From the cell containing the given text, extract its center point as (X, Y) coordinate. 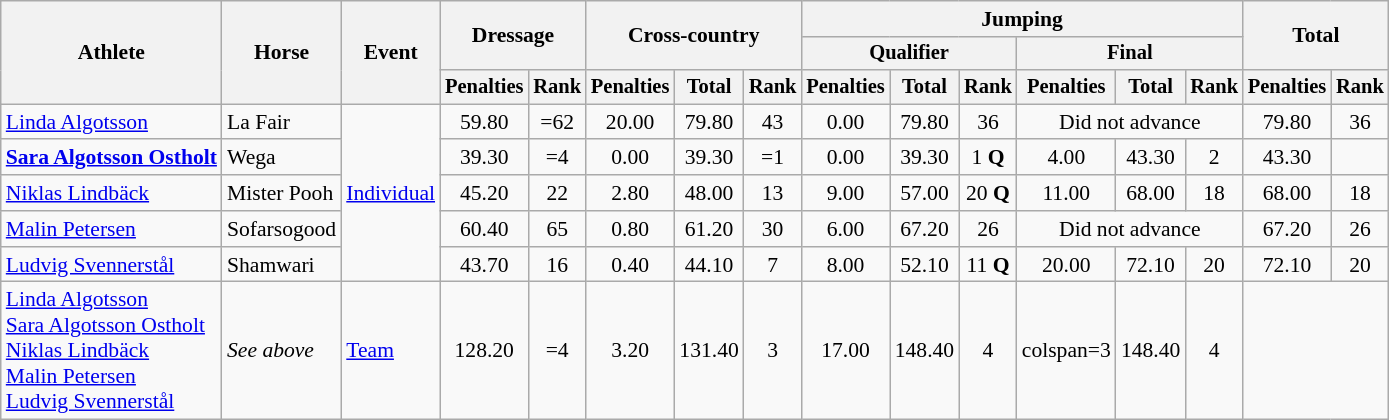
43.70 (484, 265)
=62 (557, 122)
Individual (390, 193)
45.20 (484, 193)
128.20 (484, 351)
3 (773, 351)
22 (557, 193)
Shamwari (282, 265)
3.20 (630, 351)
61.20 (708, 229)
Dressage (513, 36)
See above (282, 351)
52.10 (924, 265)
Wega (282, 158)
1 Q (988, 158)
44.10 (708, 265)
60.40 (484, 229)
131.40 (708, 351)
Sara Algotsson Ostholt (112, 158)
6.00 (845, 229)
30 (773, 229)
57.00 (924, 193)
16 (557, 265)
59.80 (484, 122)
65 (557, 229)
4.00 (1066, 158)
0.40 (630, 265)
colspan=3 (1066, 351)
2.80 (630, 193)
8.00 (845, 265)
Jumping (1022, 19)
0.80 (630, 229)
11.00 (1066, 193)
Cross-country (694, 36)
Ludvig Svennerstål (112, 265)
Linda AlgotssonSara Algotsson OstholtNiklas LindbäckMalin PetersenLudvig Svennerstål (112, 351)
7 (773, 265)
La Fair (282, 122)
Qualifier (908, 54)
Sofarsogood (282, 229)
17.00 (845, 351)
13 (773, 193)
Horse (282, 52)
11 Q (988, 265)
Team (390, 351)
43 (773, 122)
=1 (773, 158)
Mister Pooh (282, 193)
Malin Petersen (112, 229)
2 (1214, 158)
Niklas Lindbäck (112, 193)
20 Q (988, 193)
48.00 (708, 193)
Event (390, 52)
Linda Algotsson (112, 122)
9.00 (845, 193)
Athlete (112, 52)
Final (1130, 54)
